For the text-containing cell, return its midpoint in [x, y] coordinate format. 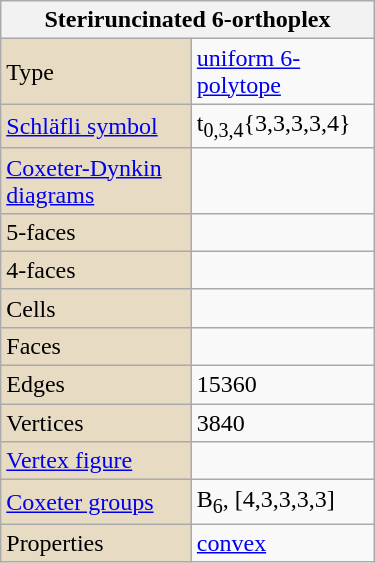
Type [96, 72]
Faces [96, 346]
15360 [282, 385]
3840 [282, 423]
Properties [96, 543]
Steriruncinated 6-orthoplex [188, 20]
t0,3,4{3,3,3,3,4} [282, 126]
Vertex figure [96, 461]
Coxeter-Dynkin diagrams [96, 180]
Schläfli symbol [96, 126]
uniform 6-polytope [282, 72]
5-faces [96, 232]
Edges [96, 385]
Coxeter groups [96, 502]
4-faces [96, 270]
Vertices [96, 423]
convex [282, 543]
Cells [96, 308]
B6, [4,3,3,3,3] [282, 502]
